Return [x, y] of the center of cell containing provided text 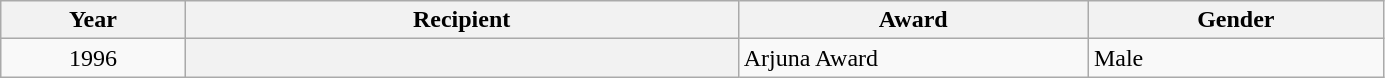
Arjuna Award [913, 58]
Recipient [462, 20]
Gender [1236, 20]
Male [1236, 58]
Award [913, 20]
Year [93, 20]
1996 [93, 58]
